Find where the given text appears and provide that cell's center as [X, Y] coordinate. 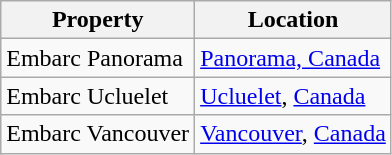
Ucluelet, Canada [294, 96]
Vancouver, Canada [294, 134]
Embarc Panorama [98, 58]
Property [98, 20]
Embarc Ucluelet [98, 96]
Location [294, 20]
Panorama, Canada [294, 58]
Embarc Vancouver [98, 134]
